Determine the [X, Y] coordinate at the center of the cell enclosing the given text.  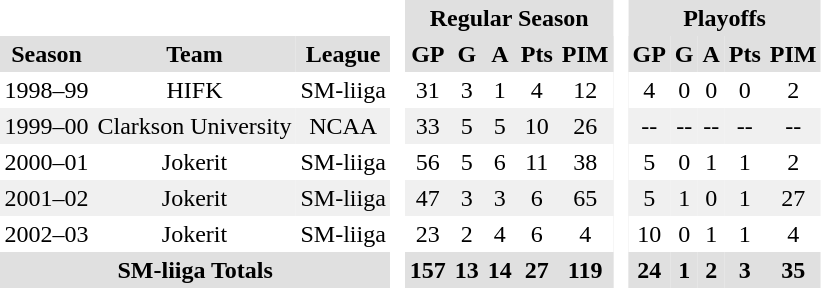
23 [428, 234]
56 [428, 162]
Season [46, 54]
Clarkson University [194, 126]
13 [466, 270]
14 [500, 270]
12 [585, 90]
38 [585, 162]
119 [585, 270]
24 [649, 270]
47 [428, 198]
2002–03 [46, 234]
Regular Season [509, 18]
65 [585, 198]
Team [194, 54]
SM-liiga Totals [195, 270]
157 [428, 270]
26 [585, 126]
35 [793, 270]
33 [428, 126]
1999–00 [46, 126]
1998–99 [46, 90]
League [343, 54]
Playoffs [724, 18]
HIFK [194, 90]
2001–02 [46, 198]
11 [536, 162]
NCAA [343, 126]
31 [428, 90]
2000–01 [46, 162]
